From the cell containing the given text, extract its center point as (x, y) coordinate. 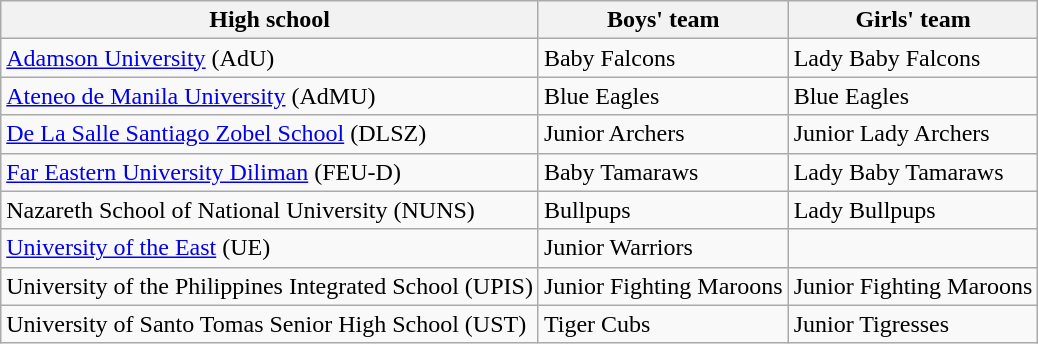
Tiger Cubs (663, 324)
Junior Tigresses (913, 324)
Junior Lady Archers (913, 134)
Junior Archers (663, 134)
Nazareth School of National University (NUNS) (270, 210)
University of the Philippines Integrated School (UPIS) (270, 286)
University of Santo Tomas Senior High School (UST) (270, 324)
Boys' team (663, 20)
Ateneo de Manila University (AdMU) (270, 96)
Lady Bullpups (913, 210)
Lady Baby Falcons (913, 58)
Baby Falcons (663, 58)
Bullpups (663, 210)
Junior Warriors (663, 248)
De La Salle Santiago Zobel School (DLSZ) (270, 134)
Baby Tamaraws (663, 172)
Lady Baby Tamaraws (913, 172)
Far Eastern University Diliman (FEU-D) (270, 172)
Adamson University (AdU) (270, 58)
High school (270, 20)
University of the East (UE) (270, 248)
Girls' team (913, 20)
